Identify which cell holds the provided text, then report its [X, Y] central coordinate. 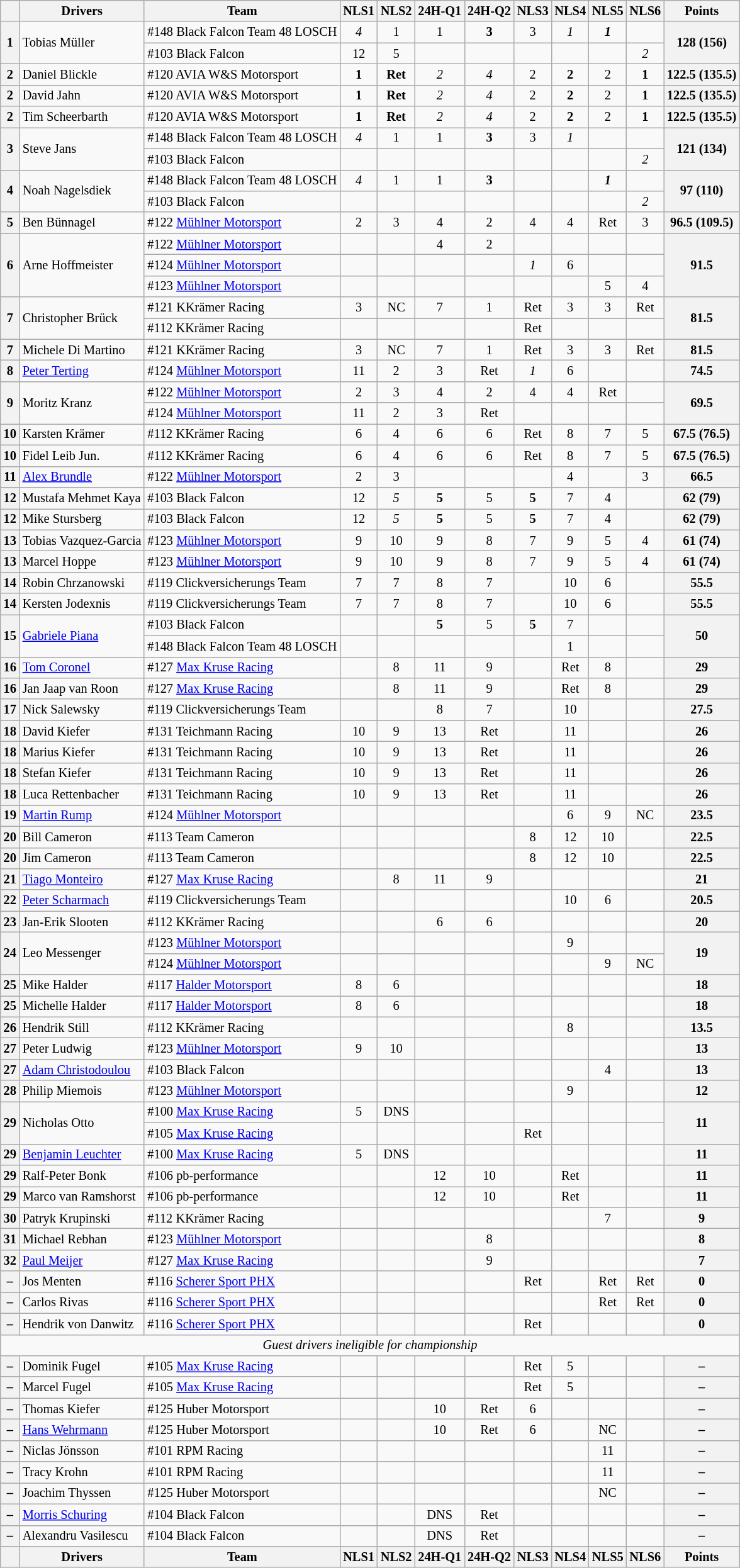
Jan Jaap van Roon [82, 688]
Alexandru Vasilescu [82, 1536]
30 [10, 1218]
Michael Rebhan [82, 1239]
17 [10, 710]
Marcel Hoppe [82, 561]
Adam Christodoulou [82, 1070]
Ralf-Peter Bonk [82, 1175]
69.5 [702, 403]
Ben Bünnagel [82, 223]
96.5 (109.5) [702, 223]
Marco van Ramshorst [82, 1197]
28 [10, 1091]
Paul Meijer [82, 1260]
Joachim Thyssen [82, 1493]
22 [10, 900]
Niclas Jönsson [82, 1451]
Tiago Monteiro [82, 879]
Fidel Leib Jun. [82, 456]
Martin Rump [82, 815]
23.5 [702, 815]
Patryk Krupinski [82, 1218]
Peter Terting [82, 371]
Benjamin Leuchter [82, 1155]
74.5 [702, 371]
121 (134) [702, 148]
Hans Wehrmann [82, 1430]
Hendrik von Danwitz [82, 1324]
Noah Nagelsdiek [82, 191]
Tom Coronel [82, 668]
Alex Brundle [82, 477]
Tracy Krohn [82, 1472]
Bill Cameron [82, 837]
66.5 [702, 477]
Robin Chrzanowski [82, 583]
Arne Hoffmeister [82, 266]
Daniel Blickle [82, 74]
Marius Kiefer [82, 752]
Morris Schuring [82, 1515]
Dominik Fugel [82, 1366]
Jim Cameron [82, 858]
97 (110) [702, 191]
Luca Rettenbacher [82, 795]
Hendrik Still [82, 1028]
Peter Scharmach [82, 900]
Mike Halder [82, 985]
Tim Scheerbarth [82, 117]
23 [10, 922]
13.5 [702, 1028]
Marcel Fugel [82, 1387]
Michelle Halder [82, 1006]
Philip Miemois [82, 1091]
50 [702, 636]
91.5 [702, 266]
Tobias Müller [82, 43]
David Jahn [82, 96]
Jan-Erik Slooten [82, 922]
27.5 [702, 710]
Michele Di Martino [82, 350]
Kersten Jodexnis [82, 604]
Christopher Brück [82, 318]
Steve Jans [82, 148]
Carlos Rivas [82, 1302]
Stefan Kiefer [82, 773]
Mike Stursberg [82, 519]
Gabriele Piana [82, 636]
Karsten Krämer [82, 434]
24 [10, 953]
Mustafa Mehmet Kaya [82, 498]
David Kiefer [82, 731]
Moritz Kranz [82, 403]
Nicholas Otto [82, 1123]
Guest drivers ineligible for championship [370, 1345]
Tobias Vazquez-Garcia [82, 540]
31 [10, 1239]
20.5 [702, 900]
Jos Menten [82, 1282]
15 [10, 636]
Peter Ludwig [82, 1049]
32 [10, 1260]
Nick Salewsky [82, 710]
Leo Messenger [82, 953]
Thomas Kiefer [82, 1409]
128 (156) [702, 43]
